Capture the cell that displays the provided text and extract its [X, Y] central coordinate. 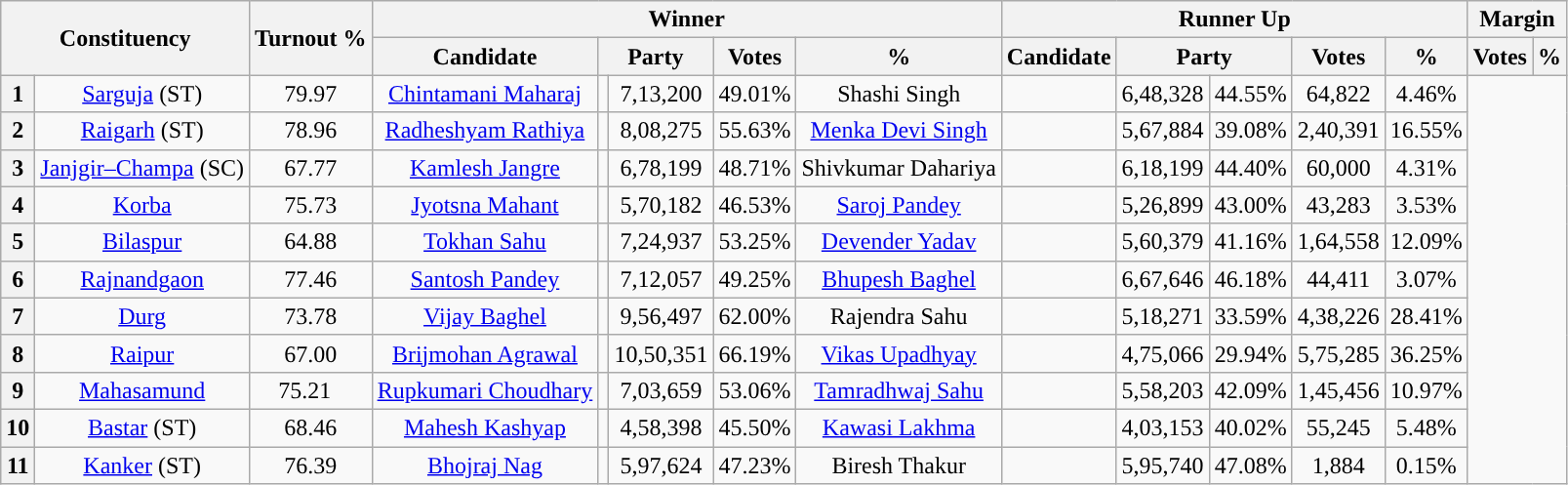
43.00% [1251, 205]
Margin [1516, 20]
Shashi Singh [899, 94]
7,24,937 [662, 242]
Raipur [142, 353]
8 [18, 353]
Korba [142, 205]
49.01% [755, 94]
4.31% [1427, 168]
5,95,740 [1163, 465]
1 [18, 94]
Raigarh (ST) [142, 131]
64.88 [311, 242]
9 [18, 390]
44.55% [1251, 94]
Tamradhwaj Sahu [899, 390]
2,40,391 [1339, 131]
3.07% [1427, 279]
7,03,659 [662, 390]
Saroj Pandey [899, 205]
5,60,379 [1163, 242]
Kamlesh Jangre [485, 168]
68.46 [311, 427]
39.08% [1251, 131]
3 [18, 168]
4,58,398 [662, 427]
53.06% [755, 390]
49.25% [755, 279]
48.71% [755, 168]
Radheshyam Rathiya [485, 131]
Runner Up [1234, 20]
Turnout % [311, 38]
46.18% [1251, 279]
47.23% [755, 465]
5,97,624 [662, 465]
5,26,899 [1163, 205]
1,884 [1339, 465]
76.39 [311, 465]
73.78 [311, 316]
Bhojraj Nag [485, 465]
62.00% [755, 316]
29.94% [1251, 353]
4 [18, 205]
Bastar (ST) [142, 427]
44,411 [1339, 279]
Mahesh Kashyap [485, 427]
Biresh Thakur [899, 465]
7,12,057 [662, 279]
Tokhan Sahu [485, 242]
33.59% [1251, 316]
36.25% [1427, 353]
4,03,153 [1163, 427]
6,67,646 [1163, 279]
Bilaspur [142, 242]
4.46% [1427, 94]
5,70,182 [662, 205]
7 [18, 316]
Sarguja (ST) [142, 94]
Brijmohan Agrawal [485, 353]
77.46 [311, 279]
Santosh Pandey [485, 279]
8,08,275 [662, 131]
6,48,328 [1163, 94]
46.53% [755, 205]
5.48% [1427, 427]
64,822 [1339, 94]
0.15% [1427, 465]
60,000 [1339, 168]
Vijay Baghel [485, 316]
55.63% [755, 131]
Bhupesh Baghel [899, 279]
44.40% [1251, 168]
6 [18, 279]
12.09% [1427, 242]
2 [18, 131]
5,18,271 [1163, 316]
Chintamani Maharaj [485, 94]
Shivkumar Dahariya [899, 168]
7,13,200 [662, 94]
11 [18, 465]
42.09% [1251, 390]
16.55% [1427, 131]
40.02% [1251, 427]
6,78,199 [662, 168]
47.08% [1251, 465]
Winner [687, 20]
5,75,285 [1339, 353]
67.77 [311, 168]
Rajnandgaon [142, 279]
Durg [142, 316]
Mahasamund [142, 390]
10 [18, 427]
5,67,884 [1163, 131]
53.25% [755, 242]
9,56,497 [662, 316]
4,75,066 [1163, 353]
5 [18, 242]
10.97% [1427, 390]
66.19% [755, 353]
Kanker (ST) [142, 465]
1,64,558 [1339, 242]
43,283 [1339, 205]
41.16% [1251, 242]
Janjgir–Champa (SC) [142, 168]
55,245 [1339, 427]
67.00 [311, 353]
Rajendra Sahu [899, 316]
45.50% [755, 427]
Kawasi Lakhma [899, 427]
75.21 [311, 390]
Vikas Upadhyay [899, 353]
Devender Yadav [899, 242]
Rupkumari Choudhary [485, 390]
Jyotsna Mahant [485, 205]
6,18,199 [1163, 168]
1,45,456 [1339, 390]
75.73 [311, 205]
3.53% [1427, 205]
28.41% [1427, 316]
78.96 [311, 131]
Menka Devi Singh [899, 131]
4,38,226 [1339, 316]
5,58,203 [1163, 390]
Constituency [125, 38]
79.97 [311, 94]
10,50,351 [662, 353]
